Locate the cell with the specified text and output its [x, y] center coordinate. 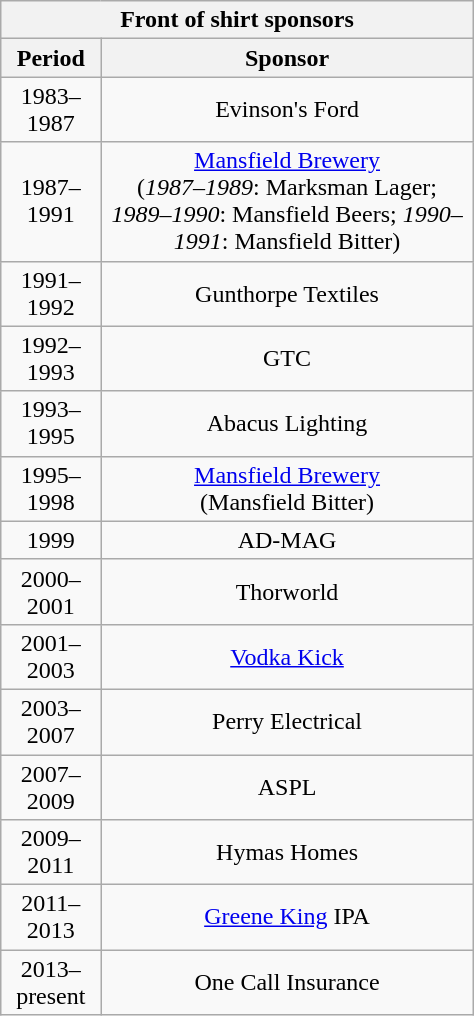
Abacus Lighting [287, 424]
Vodka Kick [287, 656]
Greene King IPA [287, 918]
Gunthorpe Textiles [287, 294]
1987–1991 [51, 202]
1999 [51, 540]
Evinson's Ford [287, 110]
2009–2011 [51, 852]
Mansfield Brewery(Mansfield Bitter) [287, 488]
2000–2001 [51, 592]
Perry Electrical [287, 722]
One Call Insurance [287, 982]
1993–1995 [51, 424]
2013–present [51, 982]
Front of shirt sponsors [237, 20]
ASPL [287, 786]
Hymas Homes [287, 852]
2001–2003 [51, 656]
AD-MAG [287, 540]
2007–2009 [51, 786]
Mansfield Brewery(1987–1989: Marksman Lager; 1989–1990: Mansfield Beers; 1990–1991: Mansfield Bitter) [287, 202]
2011–2013 [51, 918]
GTC [287, 358]
1991–1992 [51, 294]
Thorworld [287, 592]
2003–2007 [51, 722]
Period [51, 58]
1983–1987 [51, 110]
1992–1993 [51, 358]
1995–1998 [51, 488]
Sponsor [287, 58]
